Output the (x, y) coordinate of the center of the cell containing the given text.  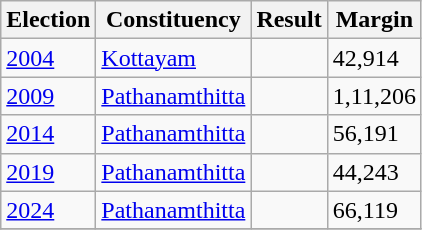
Result (289, 20)
44,243 (374, 172)
2024 (48, 210)
56,191 (374, 134)
42,914 (374, 58)
2009 (48, 96)
2004 (48, 58)
Election (48, 20)
66,119 (374, 210)
Kottayam (174, 58)
2019 (48, 172)
2014 (48, 134)
1,11,206 (374, 96)
Constituency (174, 20)
Margin (374, 20)
